Capture the cell that displays the provided text and extract its (X, Y) central coordinate. 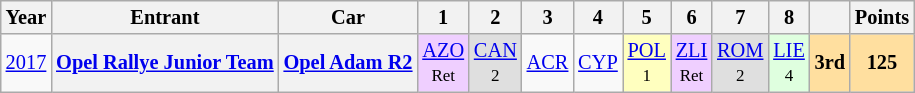
Car (348, 17)
8 (788, 17)
Opel Adam R2 (348, 63)
POL1 (647, 63)
Points (882, 17)
Entrant (164, 17)
CYP (598, 63)
CAN2 (496, 63)
ACR (548, 63)
2 (496, 17)
7 (740, 17)
ZLIRet (692, 63)
Year (26, 17)
3rd (830, 63)
LIE4 (788, 63)
2017 (26, 63)
Opel Rallye Junior Team (164, 63)
5 (647, 17)
6 (692, 17)
3 (548, 17)
125 (882, 63)
AZORet (443, 63)
ROM2 (740, 63)
1 (443, 17)
4 (598, 17)
